Provide the (X, Y) coordinate of the cell's center where the given text is located.  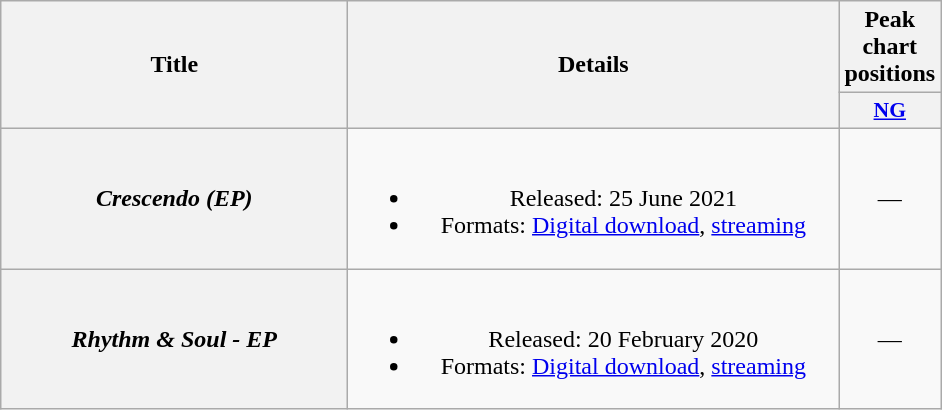
Released: 25 June 2021Formats: Digital download, streaming (594, 198)
Released: 20 February 2020Formats: Digital download, streaming (594, 338)
NG (890, 111)
Details (594, 65)
Rhythm & Soul - EP (174, 338)
Title (174, 65)
Crescendo (EP) (174, 198)
Peak chart positions (890, 47)
